Identify which cell holds the provided text, then report its (x, y) central coordinate. 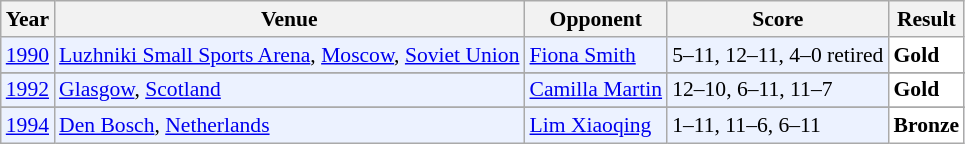
Year (28, 19)
Score (778, 19)
Lim Xiaoqing (596, 126)
Camilla Martin (596, 90)
Fiona Smith (596, 55)
Bronze (926, 126)
Venue (289, 19)
Den Bosch, Netherlands (289, 126)
1–11, 11–6, 6–11 (778, 126)
Opponent (596, 19)
1994 (28, 126)
1992 (28, 90)
Glasgow, Scotland (289, 90)
1990 (28, 55)
5–11, 12–11, 4–0 retired (778, 55)
Result (926, 19)
Luzhniki Small Sports Arena, Moscow, Soviet Union (289, 55)
12–10, 6–11, 11–7 (778, 90)
